Identify which cell holds the provided text, then report its [X, Y] central coordinate. 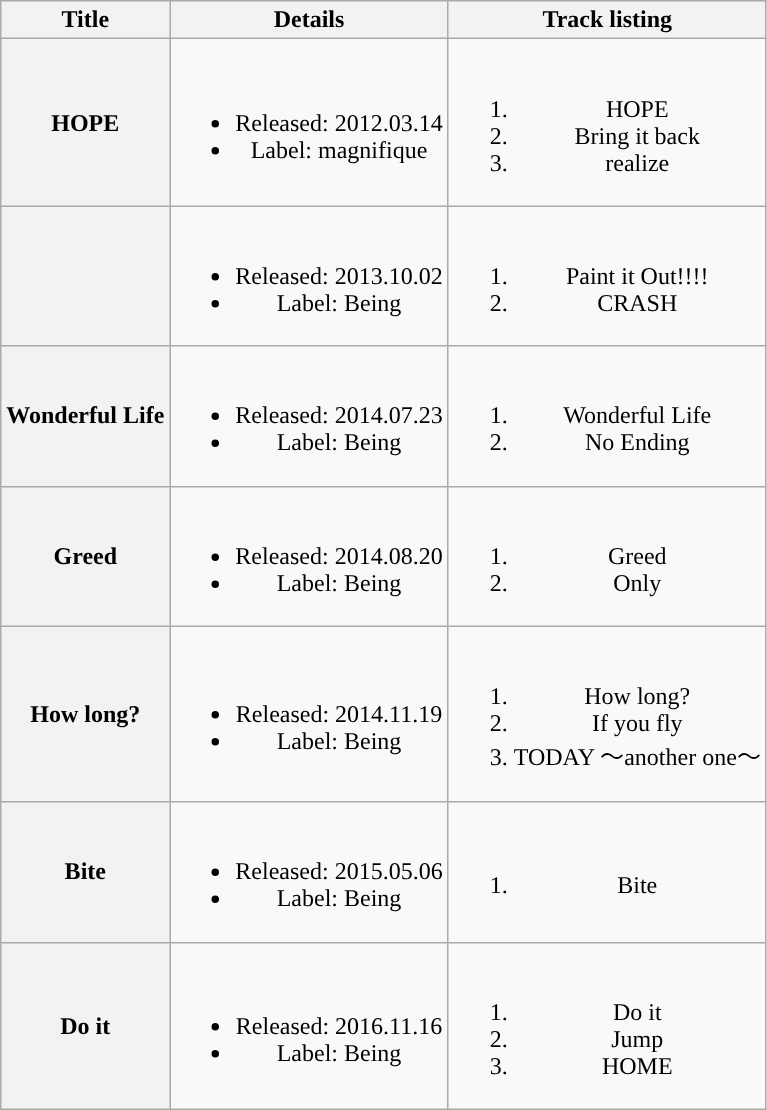
Paint it Out!!!!CRASH [607, 276]
Released: 2013.10.02Label: Being [309, 276]
Released: 2016.11.16Label: Being [309, 1026]
Released: 2015.05.06Label: Being [309, 872]
GreedOnly [607, 556]
Do itJumpHOME [607, 1026]
Released: 2012.03.14Label: magnifique [309, 122]
HOPE [86, 122]
Track listing [607, 20]
Greed [86, 556]
Do it [86, 1026]
Wonderful LifeNo Ending [607, 416]
Title [86, 20]
Wonderful Life [86, 416]
Released: 2014.08.20Label: Being [309, 556]
How long? [86, 714]
Released: 2014.07.23Label: Being [309, 416]
HOPEBring it backrealize [607, 122]
Released: 2014.11.19Label: Being [309, 714]
How long?If you flyTODAY ～another one～ [607, 714]
Details [309, 20]
